From the cell containing the given text, extract its center point as [X, Y] coordinate. 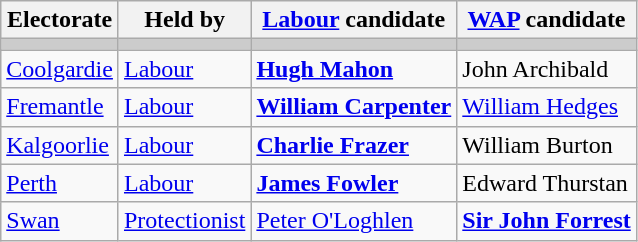
William Burton [547, 145]
Perth [60, 183]
Protectionist [184, 221]
Electorate [60, 20]
William Carpenter [354, 107]
Peter O'Loghlen [354, 221]
Held by [184, 20]
James Fowler [354, 183]
Charlie Frazer [354, 145]
William Hedges [547, 107]
Kalgoorlie [60, 145]
Coolgardie [60, 69]
Edward Thurstan [547, 183]
WAP candidate [547, 20]
Fremantle [60, 107]
Hugh Mahon [354, 69]
John Archibald [547, 69]
Sir John Forrest [547, 221]
Swan [60, 221]
Labour candidate [354, 20]
